Identify which cell holds the provided text, then report its [X, Y] central coordinate. 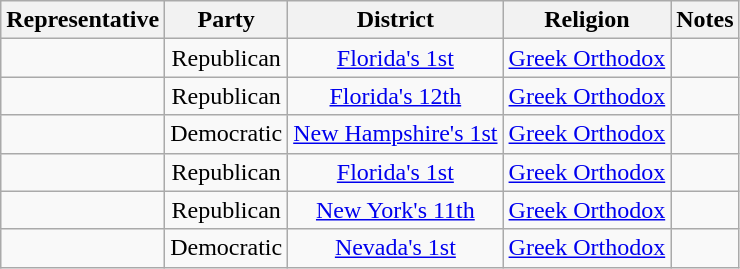
New Hampshire's 1st [396, 134]
Notes [705, 20]
Party [226, 20]
Florida's 12th [396, 96]
New York's 11th [396, 210]
Nevada's 1st [396, 248]
Religion [587, 20]
Representative [83, 20]
District [396, 20]
